Scan for the cell matching the given text and deliver its [x, y] coordinate at center. 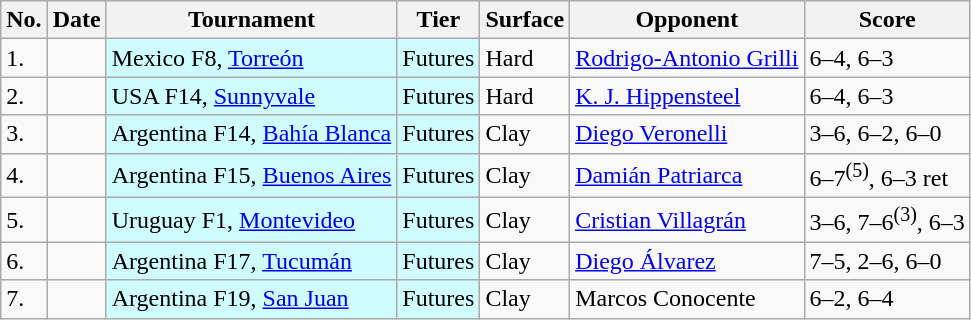
Score [887, 20]
3–6, 7–6(3), 6–3 [887, 220]
Diego Veronelli [687, 134]
Opponent [687, 20]
Rodrigo-Antonio Grilli [687, 58]
Tier [438, 20]
6–7(5), 6–3 ret [887, 176]
7–5, 2–6, 6–0 [887, 261]
USA F14, Sunnyvale [252, 96]
6. [24, 261]
5. [24, 220]
Date [76, 20]
Diego Álvarez [687, 261]
Uruguay F1, Montevideo [252, 220]
Surface [525, 20]
6–2, 6–4 [887, 299]
7. [24, 299]
Marcos Conocente [687, 299]
No. [24, 20]
Damián Patriarca [687, 176]
Cristian Villagrán [687, 220]
2. [24, 96]
Mexico F8, Torreón [252, 58]
Argentina F14, Bahía Blanca [252, 134]
4. [24, 176]
K. J. Hippensteel [687, 96]
3–6, 6–2, 6–0 [887, 134]
3. [24, 134]
Argentina F17, Tucumán [252, 261]
1. [24, 58]
Argentina F15, Buenos Aires [252, 176]
Argentina F19, San Juan [252, 299]
Tournament [252, 20]
